Determine the (X, Y) coordinate at the center of the cell enclosing the given text.  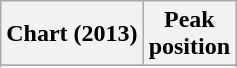
Chart (2013) (72, 34)
Peakposition (189, 34)
